Find where the given text appears and provide that cell's center as (X, Y) coordinate. 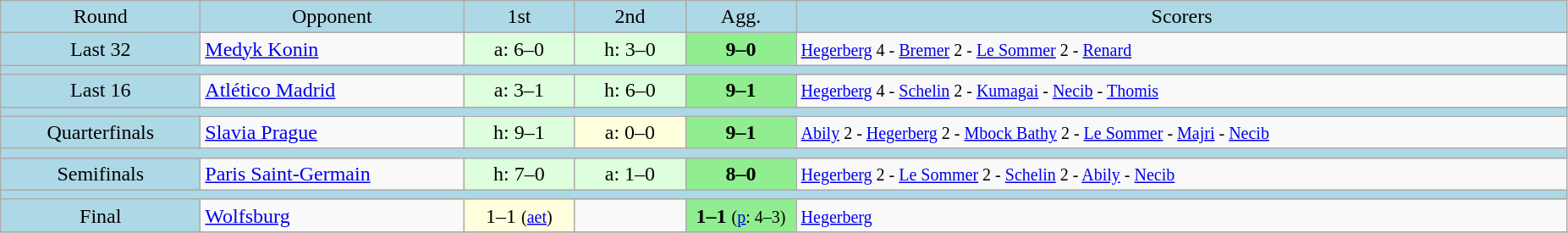
a: 6–0 (520, 49)
Hegerberg 4 - Bremer 2 - Le Sommer 2 - Renard (1181, 49)
Medyk Konin (332, 49)
a: 0–0 (630, 132)
Quarterfinals (101, 132)
Paris Saint-Germain (332, 174)
Slavia Prague (332, 132)
Final (101, 215)
Hegerberg 2 - Le Sommer 2 - Schelin 2 - Abily - Necib (1181, 174)
h: 9–1 (520, 132)
Last 16 (101, 91)
h: 3–0 (630, 49)
h: 6–0 (630, 91)
Wolfsburg (332, 215)
Atlético Madrid (332, 91)
Agg. (741, 17)
1–1 (aet) (520, 215)
Hegerberg 4 - Schelin 2 - Kumagai - Necib - Thomis (1181, 91)
Opponent (332, 17)
Scorers (1181, 17)
2nd (630, 17)
Last 32 (101, 49)
Round (101, 17)
a: 1–0 (630, 174)
8–0 (741, 174)
1–1 (p: 4–3) (741, 215)
Hegerberg (1181, 215)
Abily 2 - Hegerberg 2 - Mbock Bathy 2 - Le Sommer - Majri - Necib (1181, 132)
a: 3–1 (520, 91)
Semifinals (101, 174)
9–0 (741, 49)
h: 7–0 (520, 174)
1st (520, 17)
